Return [X, Y] of the center of cell containing provided text 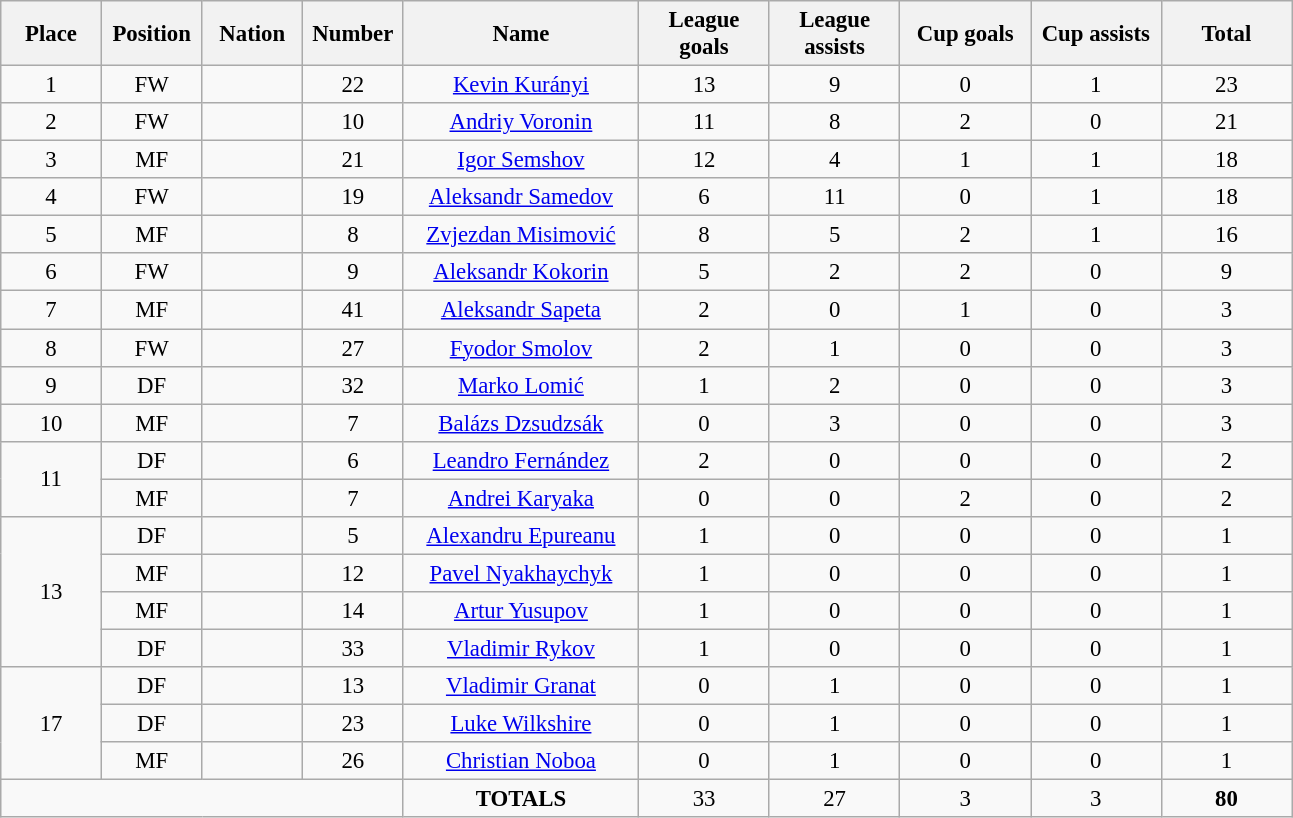
Andriy Voronin [521, 122]
Balázs Dzsudzsák [521, 423]
Total [1226, 34]
League goals [704, 34]
Position [152, 34]
Artur Yusupov [521, 611]
Zvjezdan Misimović [521, 235]
Christian Noboa [521, 761]
Alexandru Epureanu [521, 536]
26 [354, 761]
17 [52, 724]
Pavel Nyakhaychyk [521, 573]
Name [521, 34]
22 [354, 85]
41 [354, 310]
80 [1226, 799]
32 [354, 385]
19 [354, 197]
Aleksandr Sapeta [521, 310]
Marko Lomić [521, 385]
14 [354, 611]
16 [1226, 235]
Aleksandr Kokorin [521, 273]
Cup assists [1096, 34]
Nation [252, 34]
Andrei Karyaka [521, 498]
League assists [834, 34]
Place [52, 34]
Aleksandr Samedov [521, 197]
Kevin Kurányi [521, 85]
Leandro Fernández [521, 460]
Vladimir Granat [521, 686]
Vladimir Rykov [521, 648]
Fyodor Smolov [521, 348]
Number [354, 34]
Igor Semshov [521, 160]
Luke Wilkshire [521, 724]
TOTALS [521, 799]
Cup goals [966, 34]
